Locate the cell with the specified text and output its [x, y] center coordinate. 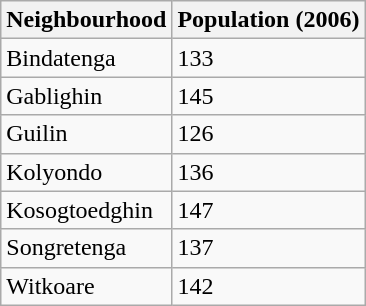
145 [268, 96]
133 [268, 58]
126 [268, 134]
Witkoare [86, 286]
Neighbourhood [86, 20]
137 [268, 248]
Bindatenga [86, 58]
Population (2006) [268, 20]
Songretenga [86, 248]
Gablighin [86, 96]
Kosogtoedghin [86, 210]
142 [268, 286]
Guilin [86, 134]
136 [268, 172]
Kolyondo [86, 172]
147 [268, 210]
